Find where the given text appears and provide that cell's center as (x, y) coordinate. 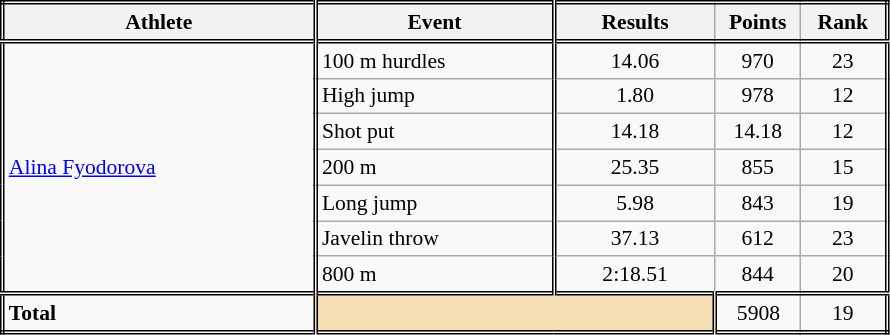
Rank (844, 22)
Alina Fyodorova (158, 167)
5908 (758, 314)
Event (434, 22)
15 (844, 168)
5.98 (635, 203)
970 (758, 60)
978 (758, 96)
Points (758, 22)
100 m hurdles (434, 60)
200 m (434, 168)
Athlete (158, 22)
800 m (434, 276)
37.13 (635, 239)
20 (844, 276)
844 (758, 276)
Shot put (434, 132)
612 (758, 239)
25.35 (635, 168)
Javelin throw (434, 239)
Long jump (434, 203)
2:18.51 (635, 276)
14.06 (635, 60)
Total (158, 314)
1.80 (635, 96)
855 (758, 168)
843 (758, 203)
High jump (434, 96)
Results (635, 22)
